Output the [x, y] coordinate of the center of the cell containing the given text.  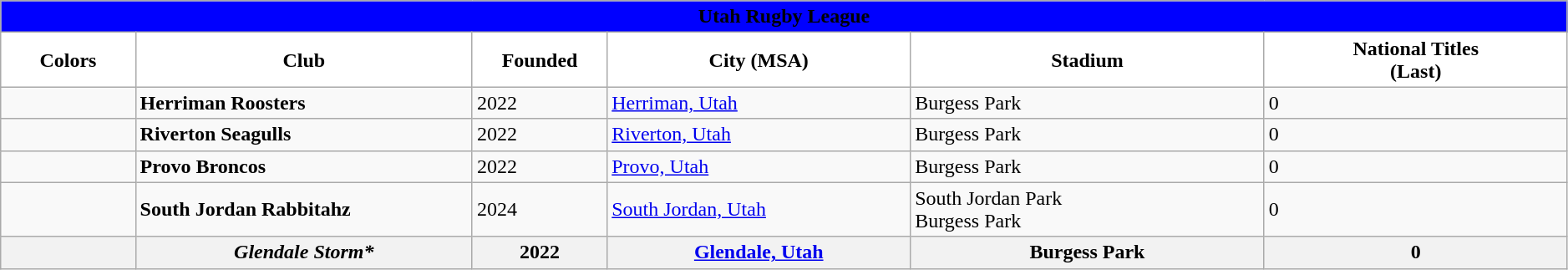
Founded [540, 60]
South Jordan ParkBurgess Park [1088, 209]
Club [304, 60]
National Titles(Last) [1415, 60]
Provo Broncos [304, 166]
South Jordan Rabbitahz [304, 209]
Glendale, Utah [759, 252]
Stadium [1088, 60]
Herriman, Utah [759, 103]
Glendale Storm* [304, 252]
City (MSA) [759, 60]
2024 [540, 209]
Riverton Seagulls [304, 135]
Provo, Utah [759, 166]
Colors [69, 60]
Riverton, Utah [759, 135]
Herriman Roosters [304, 103]
Utah Rugby League [784, 17]
South Jordan, Utah [759, 209]
